Locate the cell with the specified text and output its (x, y) center coordinate. 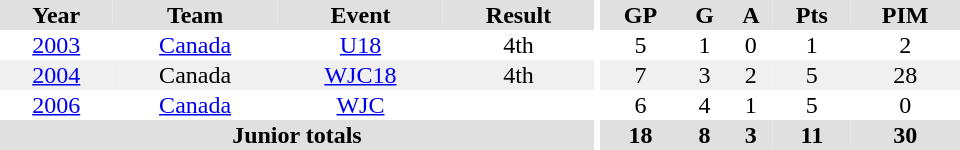
Team (194, 15)
A (750, 15)
Result (518, 15)
G (705, 15)
Pts (812, 15)
U18 (360, 45)
2004 (56, 75)
GP (640, 15)
WJC (360, 105)
6 (640, 105)
30 (905, 135)
18 (640, 135)
Junior totals (297, 135)
8 (705, 135)
11 (812, 135)
Event (360, 15)
2003 (56, 45)
PIM (905, 15)
2006 (56, 105)
WJC18 (360, 75)
28 (905, 75)
4 (705, 105)
Year (56, 15)
7 (640, 75)
